Scan for the cell matching the given text and deliver its [x, y] coordinate at center. 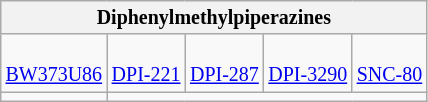
DPI-287 [224, 64]
SNC-80 [390, 64]
DPI-221 [146, 64]
DPI-3290 [308, 64]
Diphenylmethylpiperazines [214, 18]
BW373U86 [54, 64]
